Provide the [X, Y] coordinate of the cell's center where the given text is located.  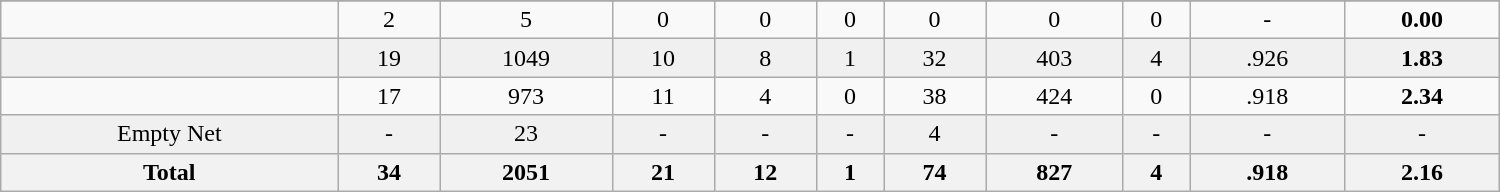
12 [765, 172]
424 [1054, 96]
.926 [1268, 58]
10 [663, 58]
74 [935, 172]
34 [389, 172]
32 [935, 58]
5 [526, 20]
8 [765, 58]
38 [935, 96]
2 [389, 20]
21 [663, 172]
Total [170, 172]
23 [526, 134]
973 [526, 96]
2.34 [1422, 96]
827 [1054, 172]
Empty Net [170, 134]
17 [389, 96]
2.16 [1422, 172]
403 [1054, 58]
19 [389, 58]
0.00 [1422, 20]
11 [663, 96]
2051 [526, 172]
1049 [526, 58]
1.83 [1422, 58]
